From the cell containing the given text, extract its center point as (X, Y) coordinate. 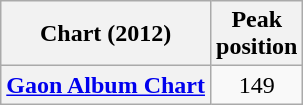
149 (257, 85)
Gaon Album Chart (106, 85)
Chart (2012) (106, 34)
Peakposition (257, 34)
